Return (X, Y) of the center of cell containing provided text 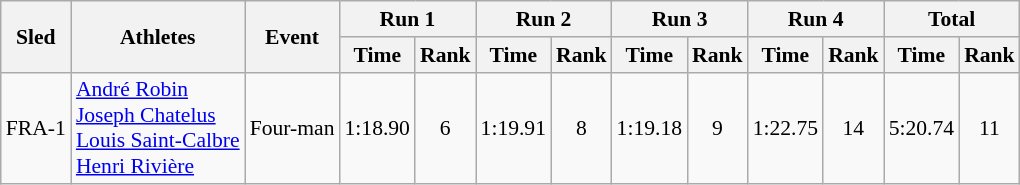
Run 1 (407, 19)
1:18.90 (376, 128)
Sled (36, 36)
Event (292, 36)
Athletes (158, 36)
André RobinJoseph ChatelusLouis Saint-CalbreHenri Rivière (158, 128)
Four-man (292, 128)
9 (718, 128)
1:19.18 (650, 128)
11 (990, 128)
Run 4 (816, 19)
Total (952, 19)
FRA-1 (36, 128)
1:22.75 (786, 128)
6 (446, 128)
8 (582, 128)
1:19.91 (514, 128)
5:20.74 (922, 128)
14 (854, 128)
Run 2 (544, 19)
Run 3 (680, 19)
